Capture the cell that displays the provided text and extract its [x, y] central coordinate. 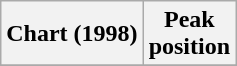
Peakposition [189, 34]
Chart (1998) [72, 34]
